Locate the cell with the specified text and output its [X, Y] center coordinate. 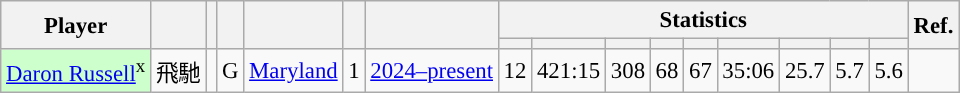
1 [354, 71]
Maryland [294, 71]
2024–present [432, 71]
35:06 [748, 71]
5.7 [850, 71]
25.7 [805, 71]
Player [76, 25]
Ref. [933, 25]
G [230, 71]
12 [514, 71]
Statistics [703, 20]
Daron Russellx [76, 71]
飛馳 [179, 71]
68 [666, 71]
67 [700, 71]
421:15 [569, 71]
5.6 [888, 71]
308 [628, 71]
